Locate the cell with the specified text and output its [X, Y] center coordinate. 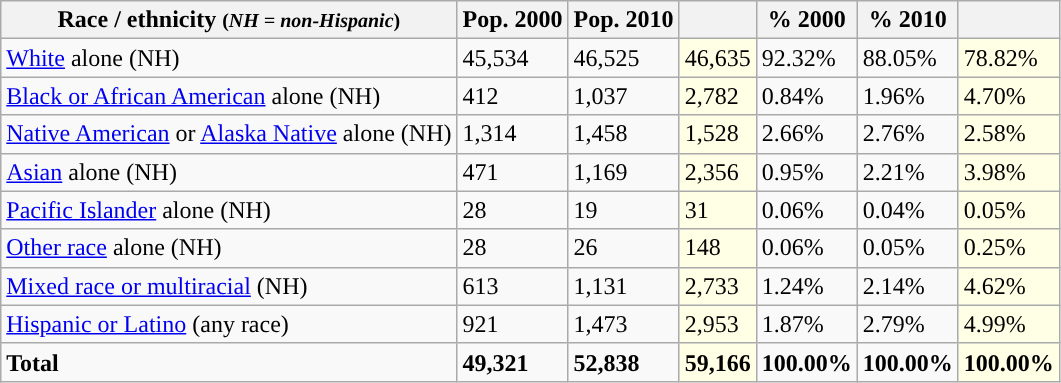
1,314 [512, 134]
2.76% [908, 134]
White alone (NH) [229, 58]
1,131 [624, 286]
88.05% [908, 58]
49,321 [512, 362]
Native American or Alaska Native alone (NH) [229, 134]
46,525 [624, 58]
Total [229, 362]
412 [512, 96]
1.24% [806, 286]
46,635 [718, 58]
78.82% [1008, 58]
1,528 [718, 134]
4.62% [1008, 286]
% 2010 [908, 20]
3.98% [1008, 172]
% 2000 [806, 20]
45,534 [512, 58]
Black or African American alone (NH) [229, 96]
0.04% [908, 210]
Hispanic or Latino (any race) [229, 324]
2,953 [718, 324]
0.84% [806, 96]
2.14% [908, 286]
1,458 [624, 134]
471 [512, 172]
Race / ethnicity (NH = non-Hispanic) [229, 20]
2.58% [1008, 134]
1,037 [624, 96]
92.32% [806, 58]
2.79% [908, 324]
59,166 [718, 362]
Asian alone (NH) [229, 172]
Pop. 2000 [512, 20]
Pop. 2010 [624, 20]
921 [512, 324]
2,356 [718, 172]
Pacific Islander alone (NH) [229, 210]
Mixed race or multiracial (NH) [229, 286]
1,473 [624, 324]
0.25% [1008, 248]
613 [512, 286]
1.96% [908, 96]
52,838 [624, 362]
19 [624, 210]
148 [718, 248]
1.87% [806, 324]
26 [624, 248]
4.70% [1008, 96]
2,782 [718, 96]
2.21% [908, 172]
2,733 [718, 286]
31 [718, 210]
1,169 [624, 172]
2.66% [806, 134]
4.99% [1008, 324]
0.95% [806, 172]
Other race alone (NH) [229, 248]
